Pinpoint the cell where the given text exists, returning its [X, Y] midpoint coordinate. 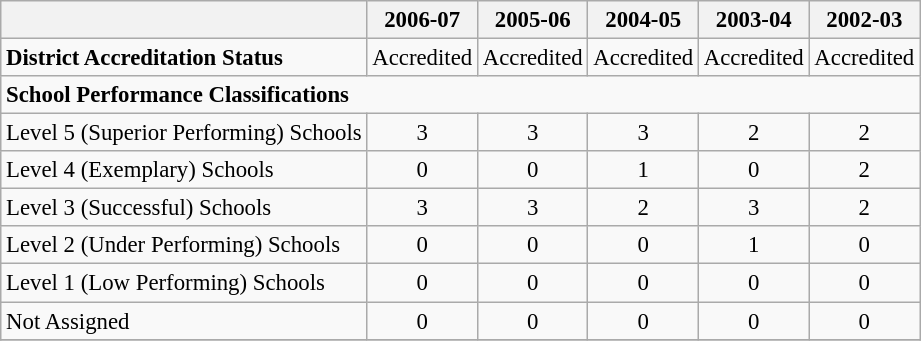
Level 3 (Successful) Schools [184, 208]
2004-05 [644, 20]
Level 2 (Under Performing) Schools [184, 245]
2002-03 [864, 20]
Not Assigned [184, 321]
2006-07 [422, 20]
School Performance Classifications [460, 95]
2003-04 [754, 20]
2005-06 [532, 20]
Level 5 (Superior Performing) Schools [184, 133]
District Accreditation Status [184, 58]
Level 4 (Exemplary) Schools [184, 170]
Level 1 (Low Performing) Schools [184, 283]
